Determine the [x, y] coordinate at the center of the cell enclosing the given text.  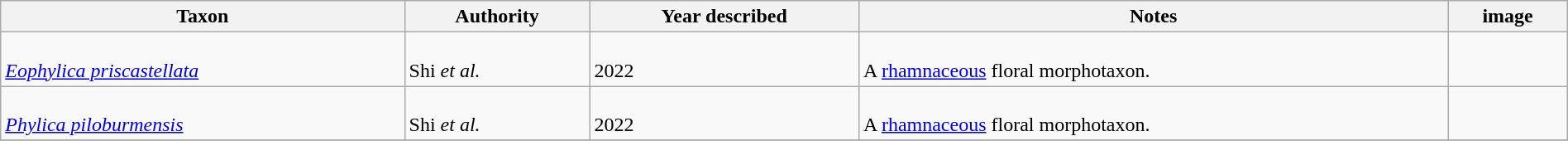
image [1508, 17]
Year described [724, 17]
Phylica piloburmensis [203, 113]
Authority [497, 17]
Notes [1153, 17]
Eophylica priscastellata [203, 60]
Taxon [203, 17]
